Search for the cell housing the specified text and yield its [x, y] center coordinate. 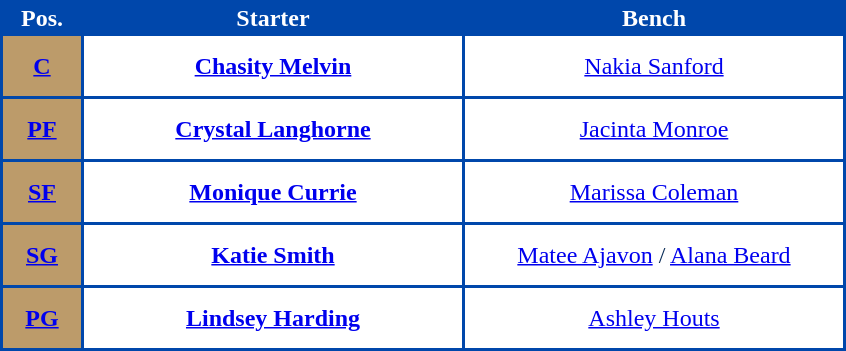
Nakia Sanford [654, 66]
Chasity Melvin [273, 66]
SF [42, 192]
Monique Currie [273, 192]
Pos. [42, 18]
Starter [273, 18]
Jacinta Monroe [654, 129]
C [42, 66]
Ashley Houts [654, 318]
Matee Ajavon / Alana Beard [654, 255]
SG [42, 255]
PG [42, 318]
Bench [654, 18]
Crystal Langhorne [273, 129]
Lindsey Harding [273, 318]
Marissa Coleman [654, 192]
PF [42, 129]
Katie Smith [273, 255]
